Provide the [X, Y] coordinate of the cell's center where the given text is located.  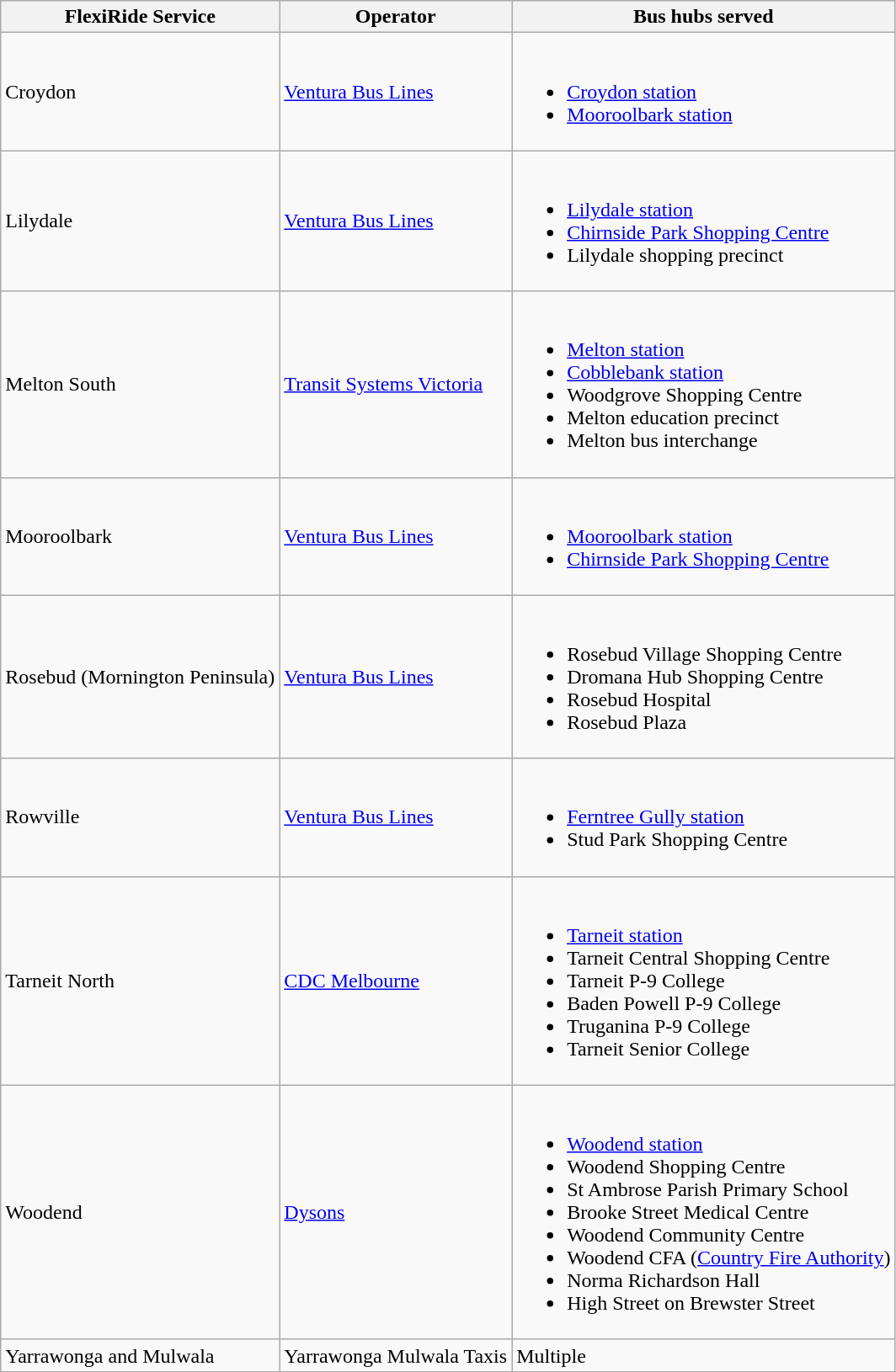
Melton stationCobblebank stationWoodgrove Shopping CentreMelton education precinctMelton bus interchange [704, 384]
Lilydale [140, 221]
Melton South [140, 384]
Rowville [140, 817]
Bus hubs served [704, 17]
Tarneit North [140, 981]
CDC Melbourne [396, 981]
Croydon [140, 92]
Lilydale stationChirnside Park Shopping CentreLilydale shopping precinct [704, 221]
Rosebud Village Shopping CentreDromana Hub Shopping CentreRosebud HospitalRosebud Plaza [704, 677]
Woodend [140, 1212]
Dysons [396, 1212]
Croydon stationMooroolbark station [704, 92]
FlexiRide Service [140, 17]
Multiple [704, 1355]
Yarrawonga and Mulwala [140, 1355]
Mooroolbark stationChirnside Park Shopping Centre [704, 536]
Rosebud (Mornington Peninsula) [140, 677]
Mooroolbark [140, 536]
Yarrawonga Mulwala Taxis [396, 1355]
Operator [396, 17]
Tarneit stationTarneit Central Shopping CentreTarneit P-9 CollegeBaden Powell P-9 CollegeTruganina P-9 CollegeTarneit Senior College [704, 981]
Ferntree Gully stationStud Park Shopping Centre [704, 817]
Transit Systems Victoria [396, 384]
